Locate the cell with the specified text and output its (X, Y) center coordinate. 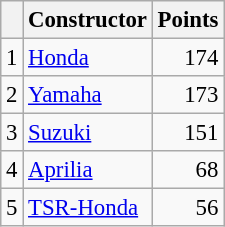
56 (188, 208)
151 (188, 133)
Aprilia (88, 170)
Suzuki (88, 133)
Honda (88, 58)
174 (188, 58)
5 (12, 208)
68 (188, 170)
4 (12, 170)
1 (12, 58)
Points (188, 20)
Constructor (88, 20)
2 (12, 95)
173 (188, 95)
TSR-Honda (88, 208)
3 (12, 133)
Yamaha (88, 95)
